Scan for the cell matching the given text and deliver its (X, Y) coordinate at center. 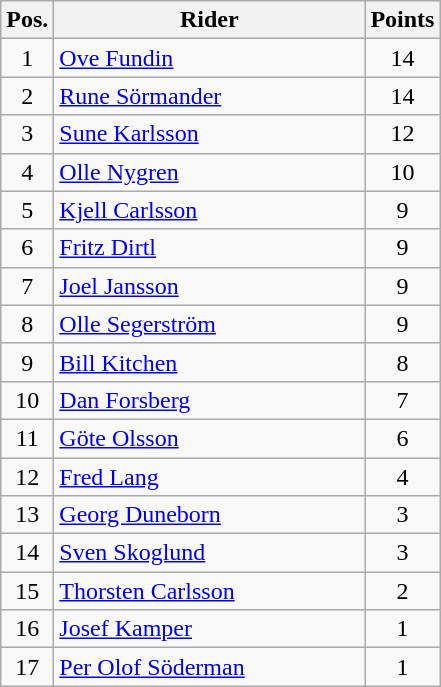
Fred Lang (210, 477)
Göte Olsson (210, 438)
Pos. (28, 20)
Olle Nygren (210, 172)
Rider (210, 20)
15 (28, 591)
11 (28, 438)
Josef Kamper (210, 629)
5 (28, 210)
Sven Skoglund (210, 553)
Bill Kitchen (210, 362)
Kjell Carlsson (210, 210)
13 (28, 515)
Sune Karlsson (210, 134)
Fritz Dirtl (210, 248)
Georg Duneborn (210, 515)
Points (402, 20)
17 (28, 667)
Joel Jansson (210, 286)
Olle Segerström (210, 324)
Dan Forsberg (210, 400)
16 (28, 629)
Per Olof Söderman (210, 667)
Thorsten Carlsson (210, 591)
Rune Sörmander (210, 96)
Ove Fundin (210, 58)
